Scan for the cell matching the given text and deliver its (x, y) coordinate at center. 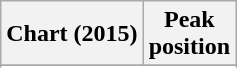
Chart (2015) (72, 34)
Peak position (189, 34)
